Locate the cell with the specified text and output its [x, y] center coordinate. 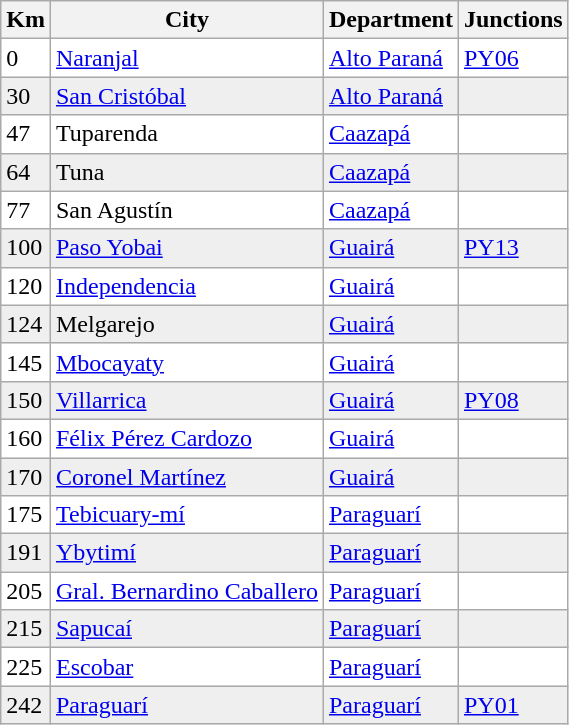
Department [390, 20]
Escobar [186, 667]
170 [26, 477]
77 [26, 210]
San Cristóbal [186, 96]
0 [26, 58]
150 [26, 400]
124 [26, 324]
30 [26, 96]
205 [26, 591]
64 [26, 172]
175 [26, 515]
Tuna [186, 172]
Villarrica [186, 400]
San Agustín [186, 210]
Ybytimí [186, 553]
Independencia [186, 286]
Tuparenda [186, 134]
Sapucaí [186, 629]
Gral. Bernardino Caballero [186, 591]
Paso Yobai [186, 248]
City [186, 20]
PY08 [513, 400]
191 [26, 553]
PY01 [513, 705]
PY13 [513, 248]
Tebicuary-mí [186, 515]
Km [26, 20]
Naranjal [186, 58]
120 [26, 286]
Junctions [513, 20]
100 [26, 248]
Mbocayaty [186, 362]
225 [26, 667]
Coronel Martínez [186, 477]
242 [26, 705]
47 [26, 134]
Melgarejo [186, 324]
145 [26, 362]
PY06 [513, 58]
215 [26, 629]
160 [26, 438]
Félix Pérez Cardozo [186, 438]
